Return (X, Y) of the center of cell containing provided text 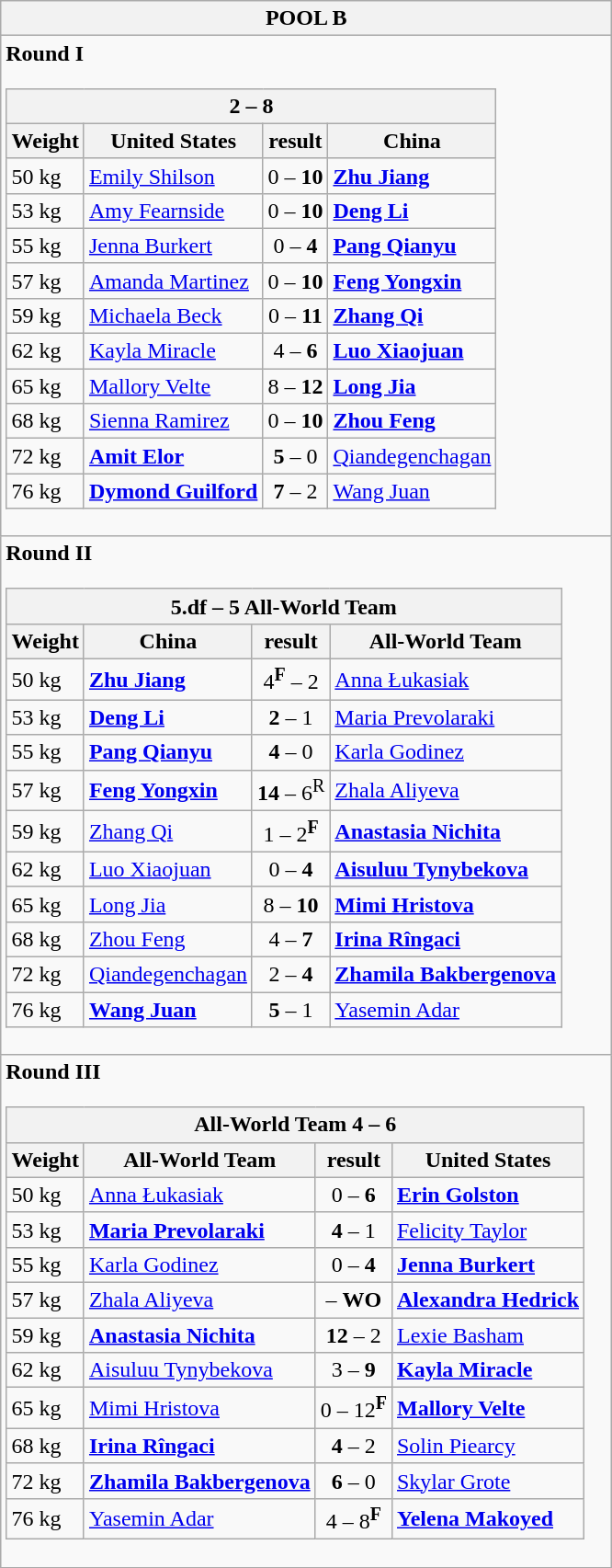
2 – 4 (290, 975)
8 – 12 (296, 386)
4 – 0 (290, 752)
Skylar Grote (487, 1481)
Lexie Basham (487, 1335)
Felicity Taylor (487, 1230)
Yelena Makoyed (487, 1519)
6 – 0 (353, 1481)
Solin Piearcy (487, 1446)
5 – 0 (296, 456)
5.df – 5 All-World Team (284, 606)
0 – 6 (353, 1195)
Amanda Martinez (173, 280)
2 – 1 (290, 717)
POOL B (307, 18)
14 – 6R (290, 791)
4 – 1 (353, 1230)
4F – 2 (290, 681)
2 – 8 (252, 106)
3 – 9 (353, 1370)
Alexandra Hedrick (487, 1300)
All-World Team 4 – 6 (296, 1125)
4 – 8F (353, 1519)
Amy Fearnside (173, 211)
1 – 2F (290, 831)
Emily Shilson (173, 176)
4 – 2 (353, 1446)
Michaela Beck (173, 315)
7 – 2 (296, 491)
4 – 7 (290, 939)
0 – 11 (296, 315)
Amit Elor (173, 456)
0 – 12F (353, 1409)
12 – 2 (353, 1335)
Erin Golston (487, 1195)
Sienna Ramirez (173, 421)
5 – 1 (290, 1010)
4 – 6 (296, 351)
8 – 10 (290, 904)
– WO (353, 1300)
Dymond Guilford (173, 491)
